Return the (X, Y) coordinate for the center point of the cell that contains the specified text.  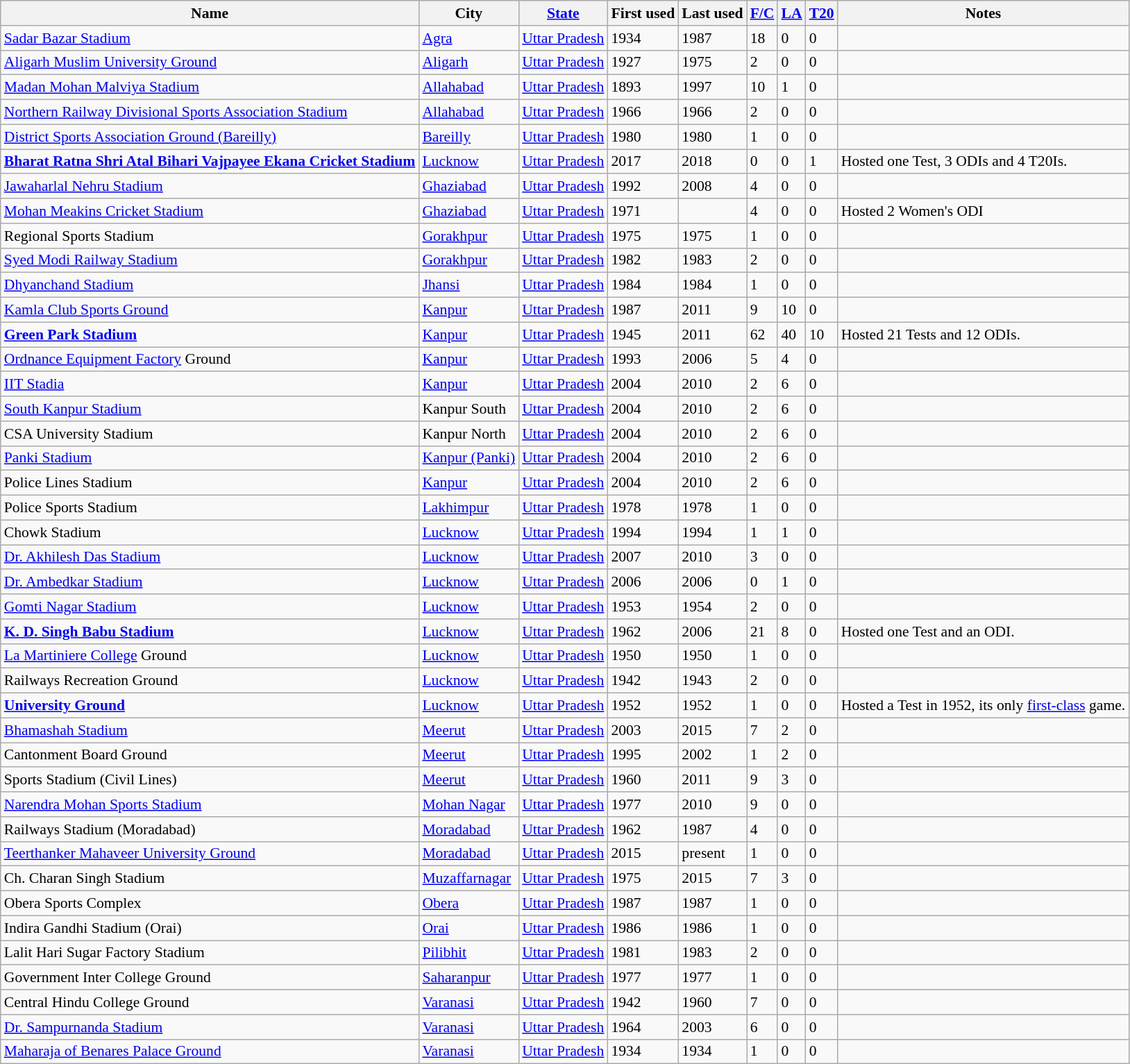
Police Lines Stadium (210, 483)
Notes (984, 13)
Regional Sports Stadium (210, 236)
Panki Stadium (210, 458)
40 (791, 335)
Mohan Nagar (469, 804)
University Ground (210, 706)
F/C (762, 13)
Mohan Meakins Cricket Stadium (210, 211)
Name (210, 13)
Dr. Sampurnanda Stadium (210, 1027)
Ch. Charan Singh Stadium (210, 879)
Syed Modi Railway Stadium (210, 260)
Aligarh (469, 62)
Muzaffarnagar (469, 879)
Hosted one Test and an ODI. (984, 632)
Maharaja of Benares Palace Ground (210, 1052)
Railways Recreation Ground (210, 681)
Kanpur (Panki) (469, 458)
Last used (712, 13)
1992 (643, 187)
Central Hindu College Ground (210, 1002)
First used (643, 13)
Railways Stadium (Moradabad) (210, 829)
62 (762, 335)
1997 (712, 87)
South Kanpur Stadium (210, 409)
District Sports Association Ground (Bareilly) (210, 137)
Hosted a Test in 1952, its only first-class game. (984, 706)
Northern Railway Divisional Sports Association Stadium (210, 112)
2007 (643, 557)
LA (791, 13)
1971 (643, 211)
Bharat Ratna Shri Atal Bihari Vajpayee Ekana Cricket Stadium (210, 162)
1945 (643, 335)
1954 (712, 607)
Government Inter College Ground (210, 978)
2008 (712, 187)
Obera Sports Complex (210, 904)
Gomti Nagar Stadium (210, 607)
Police Sports Stadium (210, 508)
Hosted 21 Tests and 12 ODIs. (984, 335)
Lakhimpur (469, 508)
2018 (712, 162)
1993 (643, 360)
CSA University Stadium (210, 434)
Dr. Ambedkar Stadium (210, 582)
2017 (643, 162)
Madan Mohan Malviya Stadium (210, 87)
1953 (643, 607)
5 (762, 360)
Dhyanchand Stadium (210, 285)
Bhamashah Stadium (210, 730)
Jawaharlal Nehru Stadium (210, 187)
Sadar Bazar Stadium (210, 38)
Bareilly (469, 137)
1927 (643, 62)
La Martiniere College Ground (210, 656)
Kanpur North (469, 434)
Sports Stadium (Civil Lines) (210, 780)
Kanpur South (469, 409)
Pilibhit (469, 953)
Kamla Club Sports Ground (210, 310)
Ordnance Equipment Factory Ground (210, 360)
1982 (643, 260)
Hosted 2 Women's ODI (984, 211)
8 (791, 632)
1943 (712, 681)
Obera (469, 904)
Narendra Mohan Sports Stadium (210, 804)
City (469, 13)
Agra (469, 38)
1964 (643, 1027)
Green Park Stadium (210, 335)
1893 (643, 87)
18 (762, 38)
T20 (822, 13)
21 (762, 632)
Cantonment Board Ground (210, 755)
Aligarh Muslim University Ground (210, 62)
Orai (469, 928)
Saharanpur (469, 978)
Hosted one Test, 3 ODIs and 4 T20Is. (984, 162)
Lalit Hari Sugar Factory Stadium (210, 953)
State (563, 13)
IIT Stadia (210, 385)
K. D. Singh Babu Stadium (210, 632)
1995 (643, 755)
Chowk Stadium (210, 532)
present (712, 854)
Dr. Akhilesh Das Stadium (210, 557)
2002 (712, 755)
Teerthanker Mahaveer University Ground (210, 854)
1981 (643, 953)
Indira Gandhi Stadium (Orai) (210, 928)
Jhansi (469, 285)
